Detect which cell encompasses the target text, then output its [x, y] center coordinate. 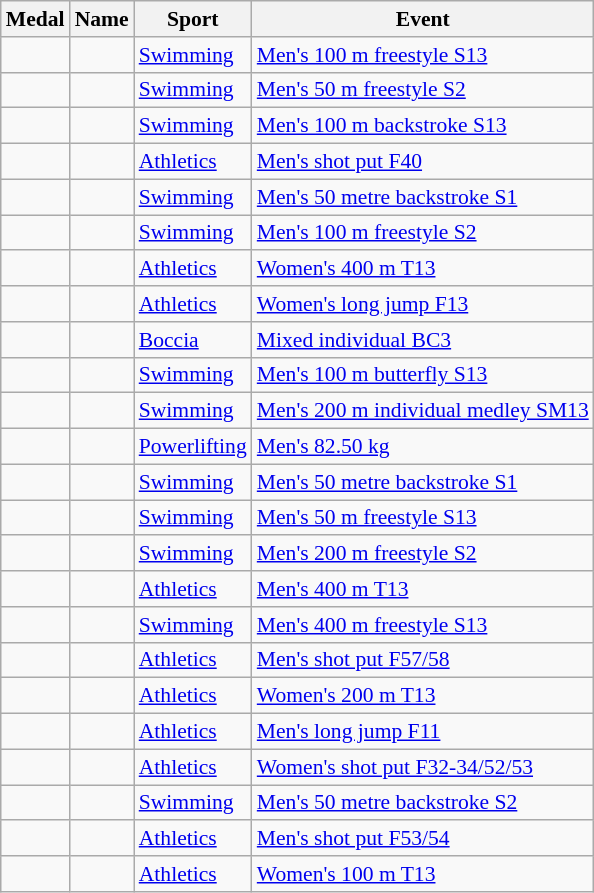
Men's 400 m T13 [423, 589]
Men's 50 metre backstroke S2 [423, 803]
Women's 100 m T13 [423, 874]
Men's 200 m freestyle S2 [423, 554]
Men's long jump F11 [423, 732]
Men's 100 m freestyle S13 [423, 55]
Medal [36, 19]
Powerlifting [193, 447]
Sport [193, 19]
Boccia [193, 340]
Men's 100 m freestyle S2 [423, 233]
Men's 400 m freestyle S13 [423, 625]
Women's shot put F32-34/52/53 [423, 767]
Men's shot put F40 [423, 162]
Men's 50 m freestyle S13 [423, 518]
Mixed individual BC3 [423, 340]
Name [102, 19]
Women's 200 m T13 [423, 696]
Men's shot put F57/58 [423, 660]
Event [423, 19]
Men's 200 m individual medley SM13 [423, 411]
Men's shot put F53/54 [423, 839]
Men's 100 m backstroke S13 [423, 126]
Men's 82.50 kg [423, 447]
Men's 50 m freestyle S2 [423, 90]
Women's long jump F13 [423, 304]
Men's 100 m butterfly S13 [423, 375]
Women's 400 m T13 [423, 269]
